Detect which cell encompasses the target text, then output its (x, y) center coordinate. 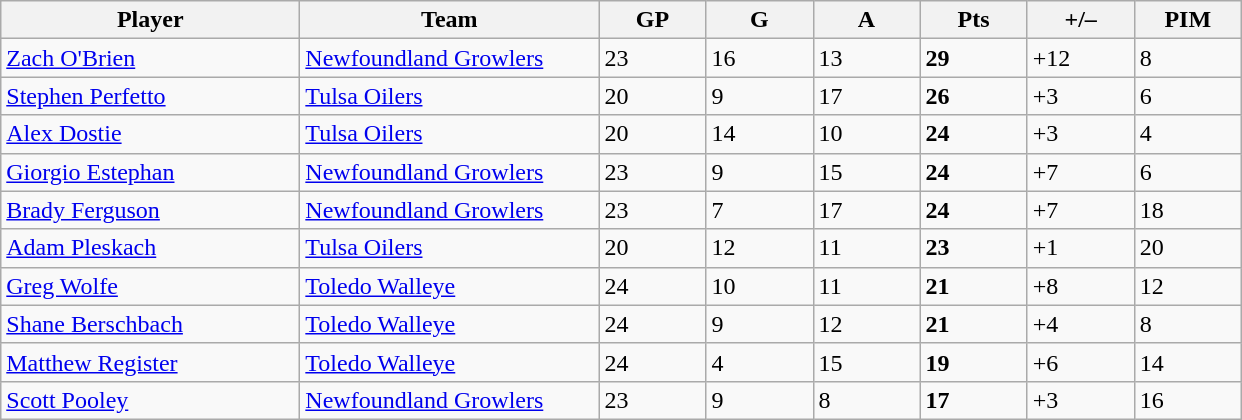
29 (974, 58)
7 (760, 210)
Greg Wolfe (150, 286)
Scott Pooley (150, 400)
G (760, 20)
Team (450, 20)
Stephen Perfetto (150, 96)
A (866, 20)
PIM (1188, 20)
+/– (1080, 20)
Alex Dostie (150, 134)
Brady Ferguson (150, 210)
GP (652, 20)
Adam Pleskach (150, 248)
19 (974, 362)
+12 (1080, 58)
+1 (1080, 248)
Pts (974, 20)
Shane Berschbach (150, 324)
Matthew Register (150, 362)
26 (974, 96)
13 (866, 58)
Giorgio Estephan (150, 172)
Player (150, 20)
+4 (1080, 324)
+6 (1080, 362)
18 (1188, 210)
Zach O'Brien (150, 58)
+8 (1080, 286)
